Return the [X, Y] coordinate for the center point of the cell that contains the specified text.  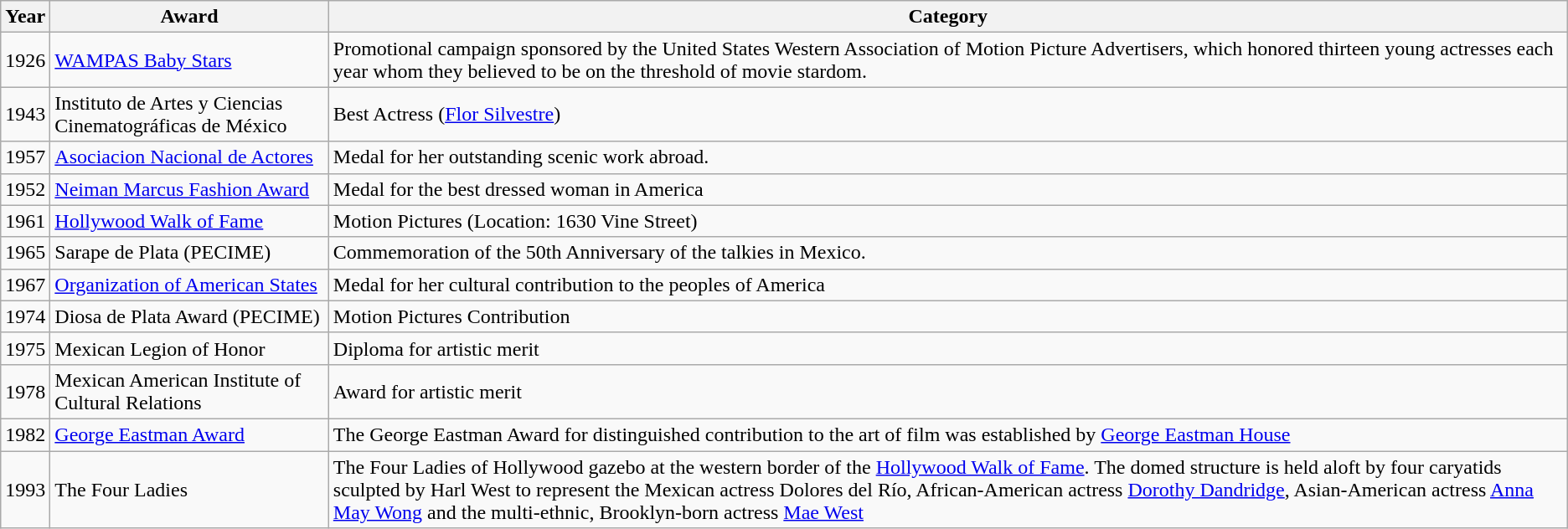
Hollywood Walk of Fame [189, 221]
Motion Pictures (Location: 1630 Vine Street) [948, 221]
Instituto de Artes y Ciencias Cinematográficas de México [189, 114]
1993 [25, 489]
1978 [25, 392]
1943 [25, 114]
1982 [25, 434]
Commemoration of the 50th Anniversary of the talkies in Mexico. [948, 253]
1974 [25, 316]
Mexican Legion of Honor [189, 348]
Award [189, 17]
Sarape de Plata (PECIME) [189, 253]
Medal for the best dressed woman in America [948, 189]
Neiman Marcus Fashion Award [189, 189]
1975 [25, 348]
1967 [25, 285]
The Four Ladies [189, 489]
Diosa de Plata Award (PECIME) [189, 316]
Organization of American States [189, 285]
1952 [25, 189]
Diploma for artistic merit [948, 348]
Medal for her outstanding scenic work abroad. [948, 157]
WAMPAS Baby Stars [189, 60]
Mexican American Institute of Cultural Relations [189, 392]
1957 [25, 157]
Asociacion Nacional de Actores [189, 157]
Medal for her cultural contribution to the peoples of America [948, 285]
George Eastman Award [189, 434]
1961 [25, 221]
Best Actress (Flor Silvestre) [948, 114]
Year [25, 17]
Motion Pictures Contribution [948, 316]
Category [948, 17]
1965 [25, 253]
1926 [25, 60]
Award for artistic merit [948, 392]
The George Eastman Award for distinguished contribution to the art of film was established by George Eastman House [948, 434]
